Return (x, y) of the center of cell containing provided text 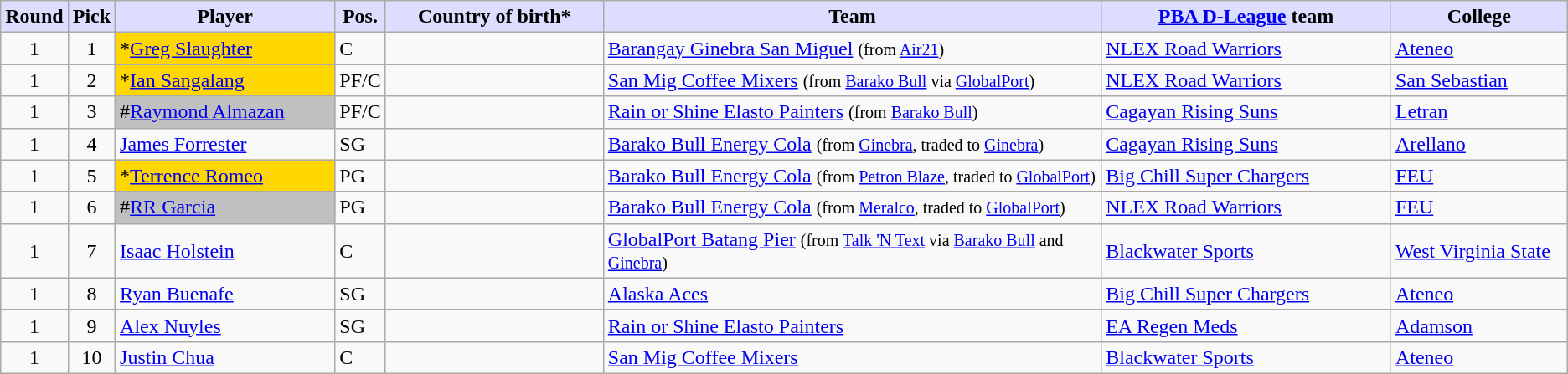
PBA D-League team (1246, 17)
Rain or Shine Elasto Painters (from Barako Bull) (852, 112)
10 (91, 357)
Round (34, 17)
Letran (1479, 112)
EA Regen Meds (1246, 325)
Adamson (1479, 325)
*Ian Sangalang (225, 80)
West Virginia State (1479, 251)
Ryan Buenafe (225, 294)
Team (852, 17)
#Raymond Almazan (225, 112)
Arellano (1479, 144)
Pos. (360, 17)
Barako Bull Energy Cola (from Ginebra, traded to Ginebra) (852, 144)
Justin Chua (225, 357)
GlobalPort Batang Pier (from Talk 'N Text via Barako Bull and Ginebra) (852, 251)
*Greg Slaughter (225, 49)
6 (91, 207)
San Mig Coffee Mixers (from Barako Bull via GlobalPort) (852, 80)
James Forrester (225, 144)
4 (91, 144)
Alaska Aces (852, 294)
3 (91, 112)
Rain or Shine Elasto Painters (852, 325)
Pick (91, 17)
Barako Bull Energy Cola (from Meralco, traded to GlobalPort) (852, 207)
2 (91, 80)
8 (91, 294)
Isaac Holstein (225, 251)
San Mig Coffee Mixers (852, 357)
Barangay Ginebra San Miguel (from Air21) (852, 49)
*Terrence Romeo (225, 176)
#RR Garcia (225, 207)
Alex Nuyles (225, 325)
College (1479, 17)
San Sebastian (1479, 80)
5 (91, 176)
Barako Bull Energy Cola (from Petron Blaze, traded to GlobalPort) (852, 176)
Player (225, 17)
7 (91, 251)
9 (91, 325)
Country of birth* (494, 17)
